Determine the [x, y] coordinate at the center of the cell enclosing the given text.  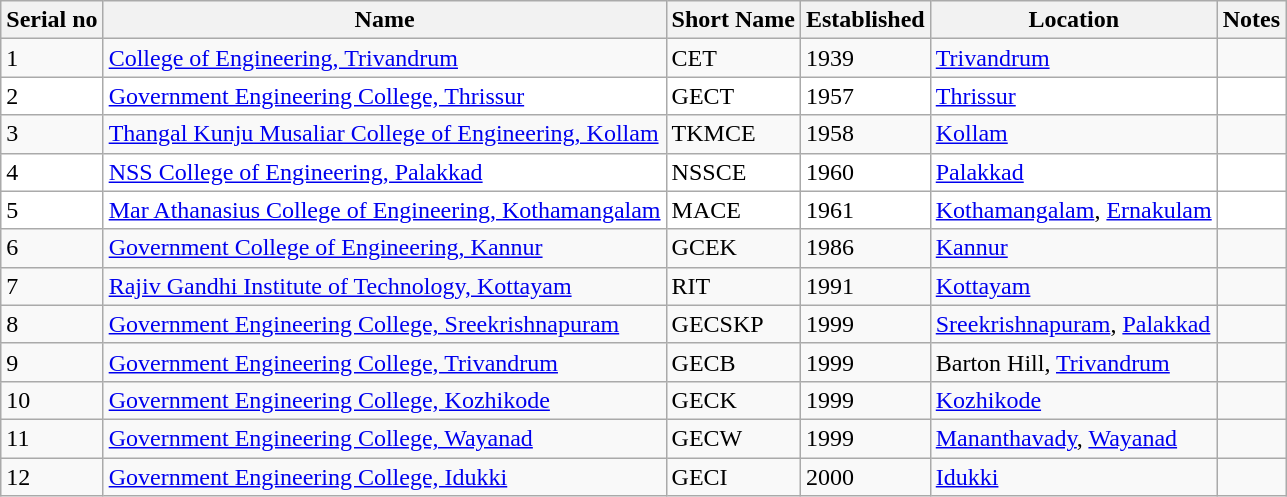
Thrissur [1074, 96]
GCEK [733, 248]
Thangal Kunju Musaliar College of Engineering, Kollam [384, 134]
1960 [865, 172]
Government Engineering College, Wayanad [384, 438]
GECT [733, 96]
Government Engineering College, Trivandrum [384, 362]
GECW [733, 438]
Sreekrishnapuram, Palakkad [1074, 324]
GECI [733, 477]
1991 [865, 286]
Government Engineering College, Idukki [384, 477]
Government Engineering College, Thrissur [384, 96]
Kothamangalam, Ernakulam [1074, 210]
2 [52, 96]
1957 [865, 96]
1939 [865, 58]
Kollam [1074, 134]
Notes [1251, 20]
3 [52, 134]
College of Engineering, Trivandrum [384, 58]
Name [384, 20]
Kozhikode [1074, 400]
CET [733, 58]
9 [52, 362]
1961 [865, 210]
NSS College of Engineering, Palakkad [384, 172]
Rajiv Gandhi Institute of Technology, Kottayam [384, 286]
Established [865, 20]
Barton Hill, Trivandrum [1074, 362]
Mar Athanasius College of Engineering, Kothamangalam [384, 210]
1 [52, 58]
5 [52, 210]
8 [52, 324]
Trivandrum [1074, 58]
2000 [865, 477]
TKMCE [733, 134]
GECK [733, 400]
7 [52, 286]
Government College of Engineering, Kannur [384, 248]
Kannur [1074, 248]
Short Name [733, 20]
1986 [865, 248]
Serial no [52, 20]
6 [52, 248]
Mananthavady, Wayanad [1074, 438]
Location [1074, 20]
Palakkad [1074, 172]
MACE [733, 210]
11 [52, 438]
NSSCE [733, 172]
GECB [733, 362]
1958 [865, 134]
Government Engineering College, Sreekrishnapuram [384, 324]
Idukki [1074, 477]
Kottayam [1074, 286]
GECSKP [733, 324]
Government Engineering College, Kozhikode [384, 400]
4 [52, 172]
10 [52, 400]
RIT [733, 286]
12 [52, 477]
